Capture the cell that displays the provided text and extract its (x, y) central coordinate. 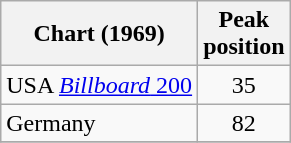
Chart (1969) (100, 34)
Germany (100, 123)
82 (244, 123)
USA Billboard 200 (100, 85)
Peakposition (244, 34)
35 (244, 85)
